Search for the cell housing the specified text and yield its [x, y] center coordinate. 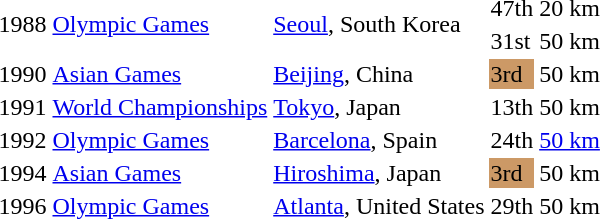
World Championships [160, 107]
Hiroshima, Japan [379, 173]
Barcelona, Spain [379, 140]
Olympic Games [160, 140]
Tokyo, Japan [379, 107]
13th [512, 107]
Beijing, China [379, 74]
24th [512, 140]
31st [512, 41]
